Find where the given text appears and provide that cell's center as (x, y) coordinate. 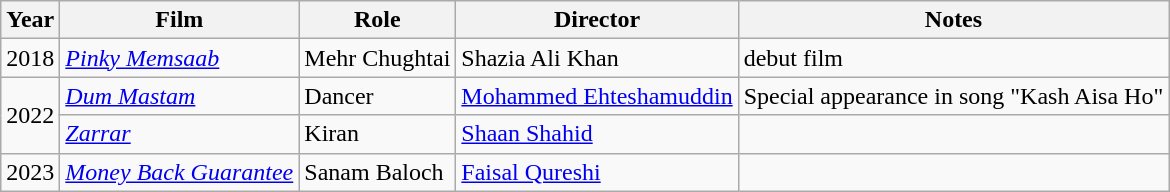
Zarrar (180, 134)
Pinky Memsaab (180, 58)
Sanam Baloch (378, 172)
2023 (30, 172)
Year (30, 20)
Kiran (378, 134)
Money Back Guarantee (180, 172)
Dum Mastam (180, 96)
Dancer (378, 96)
Shazia Ali Khan (597, 58)
2022 (30, 115)
debut film (954, 58)
Director (597, 20)
Special appearance in song "Kash Aisa Ho" (954, 96)
2018 (30, 58)
Mehr Chughtai (378, 58)
Film (180, 20)
Mohammed Ehteshamuddin (597, 96)
Role (378, 20)
Faisal Qureshi (597, 172)
Notes (954, 20)
Shaan Shahid (597, 134)
